Provide the [X, Y] coordinate of the cell's center where the given text is located.  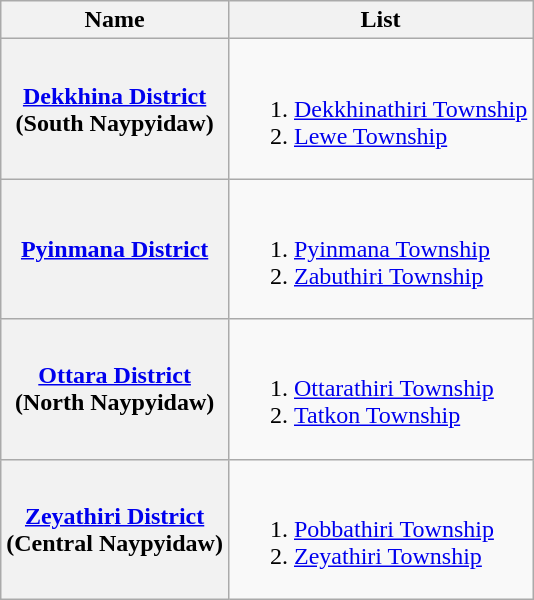
Ottarathiri TownshipTatkon Township [380, 389]
Pyinmana District [115, 249]
Zeyathiri District(Central Naypyidaw) [115, 529]
Dekkhinathiri TownshipLewe Township [380, 109]
Dekkhina District(South Naypyidaw) [115, 109]
Pobbathiri TownshipZeyathiri Township [380, 529]
Pyinmana TownshipZabuthiri Township [380, 249]
Ottara District(North Naypyidaw) [115, 389]
List [380, 20]
Name [115, 20]
